Identify which cell holds the provided text, then report its (X, Y) central coordinate. 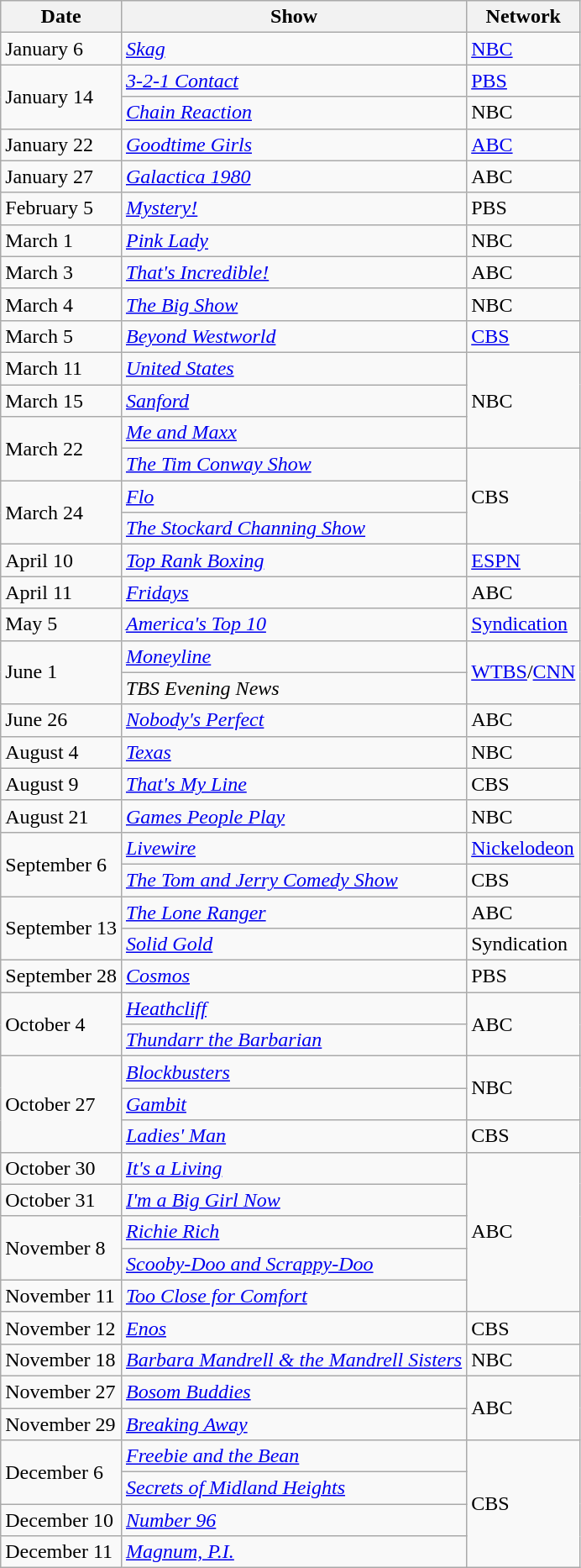
November 12 (61, 1328)
October 27 (61, 1104)
January 27 (61, 176)
June 26 (61, 720)
October 31 (61, 1200)
September 6 (61, 864)
March 1 (61, 240)
Pink Lady (294, 240)
October 4 (61, 1024)
March 5 (61, 336)
Barbara Mandrell & the Mandrell Sisters (294, 1360)
Heathcliff (294, 1008)
March 15 (61, 401)
Texas (294, 752)
TBS Evening News (294, 688)
Show (294, 17)
November 18 (61, 1360)
Ladies' Man (294, 1136)
Scooby-Doo and Scrappy-Doo (294, 1264)
Flo (294, 497)
November 11 (61, 1296)
Number 96 (294, 1520)
Beyond Westworld (294, 336)
December 11 (61, 1552)
Breaking Away (294, 1424)
April 10 (61, 560)
The Tim Conway Show (294, 465)
May 5 (61, 624)
That's My Line (294, 784)
Gambit (294, 1104)
Bosom Buddies (294, 1392)
WTBS/CNN (524, 672)
Sanford (294, 401)
It's a Living (294, 1168)
That's Incredible! (294, 272)
United States (294, 368)
December 6 (61, 1472)
March 24 (61, 513)
September 13 (61, 928)
Nickelodeon (524, 848)
December 10 (61, 1520)
Secrets of Midland Heights (294, 1488)
March 11 (61, 368)
November 8 (61, 1248)
October 30 (61, 1168)
June 1 (61, 672)
Thundarr the Barbarian (294, 1040)
September 28 (61, 976)
Fridays (294, 592)
Magnum, P.I. (294, 1552)
February 5 (61, 208)
Skag (294, 49)
ESPN (524, 560)
I'm a Big Girl Now (294, 1200)
January 14 (61, 97)
3-2-1 Contact (294, 81)
Cosmos (294, 976)
Solid Gold (294, 944)
Too Close for Comfort (294, 1296)
The Lone Ranger (294, 912)
March 4 (61, 304)
Enos (294, 1328)
March 3 (61, 272)
Freebie and the Bean (294, 1456)
Blockbusters (294, 1072)
January 22 (61, 145)
August 4 (61, 752)
Me and Maxx (294, 433)
Galactica 1980 (294, 176)
Games People Play (294, 816)
Nobody's Perfect (294, 720)
Richie Rich (294, 1232)
Goodtime Girls (294, 145)
America's Top 10 (294, 624)
August 21 (61, 816)
The Tom and Jerry Comedy Show (294, 880)
The Stockard Channing Show (294, 529)
Network (524, 17)
November 27 (61, 1392)
August 9 (61, 784)
Livewire (294, 848)
January 6 (61, 49)
March 22 (61, 449)
Moneyline (294, 656)
Chain Reaction (294, 113)
April 11 (61, 592)
Date (61, 17)
Top Rank Boxing (294, 560)
Mystery! (294, 208)
The Big Show (294, 304)
November 29 (61, 1424)
